For the text-containing cell, return its midpoint in [x, y] coordinate format. 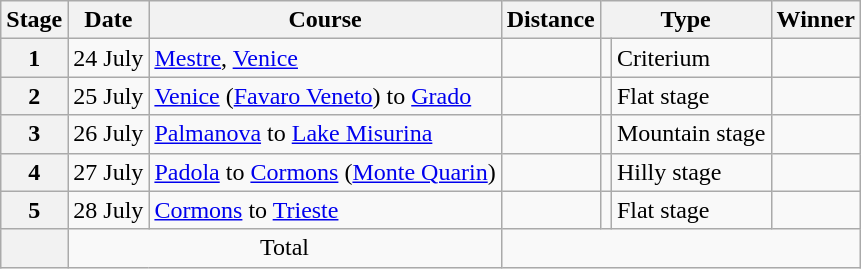
Mountain stage [691, 134]
Palmanova to Lake Misurina [325, 134]
24 July [108, 58]
Hilly stage [691, 172]
25 July [108, 96]
4 [34, 172]
28 July [108, 210]
Type [686, 20]
3 [34, 134]
26 July [108, 134]
Winner [816, 20]
1 [34, 58]
Venice (Favaro Veneto) to Grado [325, 96]
Mestre, Venice [325, 58]
Criterium [691, 58]
Stage [34, 20]
27 July [108, 172]
Padola to Cormons (Monte Quarin) [325, 172]
Course [325, 20]
Total [284, 248]
Cormons to Trieste [325, 210]
5 [34, 210]
Distance [550, 20]
Date [108, 20]
2 [34, 96]
